From the cell containing the given text, extract its center point as (X, Y) coordinate. 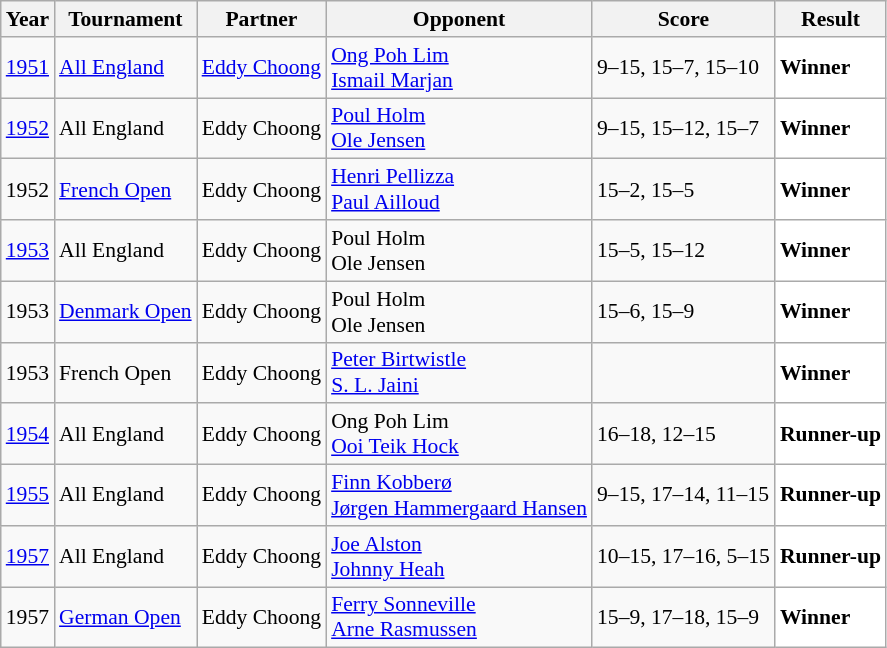
10–15, 17–16, 5–15 (684, 556)
Ong Poh Lim Ooi Teik Hock (459, 434)
Ferry Sonneville Arne Rasmussen (459, 618)
9–15, 15–7, 15–10 (684, 68)
15–2, 15–5 (684, 190)
9–15, 17–14, 11–15 (684, 496)
Henri Pellizza Paul Ailloud (459, 190)
German Open (126, 618)
Year (28, 19)
Joe Alston Johnny Heah (459, 556)
Tournament (126, 19)
1955 (28, 496)
Finn Kobberø Jørgen Hammergaard Hansen (459, 496)
Ong Poh Lim Ismail Marjan (459, 68)
1954 (28, 434)
Partner (262, 19)
Result (830, 19)
15–9, 17–18, 15–9 (684, 618)
Score (684, 19)
1951 (28, 68)
Denmark Open (126, 312)
Opponent (459, 19)
15–5, 15–12 (684, 250)
Peter Birtwistle S. L. Jaini (459, 372)
16–18, 12–15 (684, 434)
9–15, 15–12, 15–7 (684, 128)
15–6, 15–9 (684, 312)
